Provide the [x, y] coordinate of the cell's center where the given text is located.  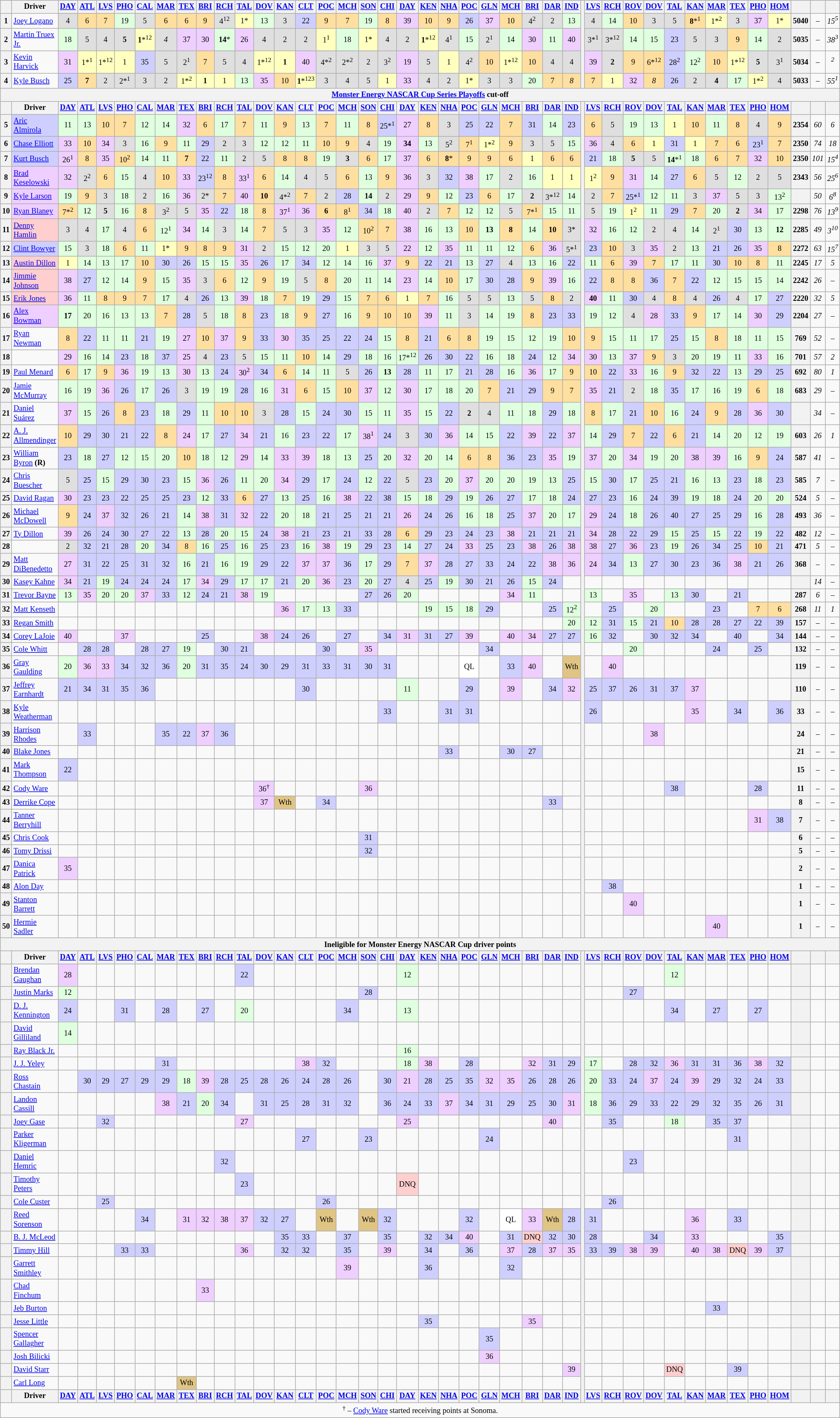
Mark Thompson [35, 770]
Gray Gaulding [35, 667]
Cody Ware [35, 788]
Chris Cook [35, 838]
Kurt Busch [35, 159]
2343 [800, 178]
74 [818, 144]
Matt Kenseth [35, 610]
Joey Logano [35, 21]
60 [818, 126]
Alon Day [35, 886]
Jeb Burton [35, 1308]
56 [818, 178]
Corey LaJoie [35, 637]
2354 [800, 126]
Spencer Gallagher [35, 1339]
287 [800, 595]
412 [225, 21]
Hermie Sadler [35, 927]
769 [800, 339]
368 [800, 565]
383 [833, 40]
Derrike Cope [35, 802]
2312 [206, 178]
Stanton Barrett [35, 904]
45 [6, 838]
Brad Keselowski [35, 178]
Tanner Berryhill [35, 821]
43 [6, 802]
William Byron (R) [35, 458]
282 [675, 62]
692 [800, 372]
Ty Dillon [35, 533]
5033 [800, 81]
Jesse Little [35, 1321]
310 [833, 231]
57 [818, 357]
68 [833, 197]
Jimmie Johnson [35, 281]
603 [800, 436]
Ryan Blaney [35, 212]
Monster Energy NASCAR Cup Series Playoffs cut-off [420, 95]
Ineligible for Monster Energy NASCAR Cup driver points [420, 945]
155 [833, 21]
Michael McDowell [35, 516]
Josh Bilicki [35, 1356]
Kyle Busch [35, 81]
3* [572, 231]
† – Cody Ware started receiving points at Sonoma. [420, 1410]
6*12 [654, 62]
B. J. McLeod [35, 1237]
Tomy Drissi [35, 851]
7*2 [68, 212]
256 [833, 178]
110 [800, 689]
Alex Bowman [35, 316]
482 [800, 533]
3*1 [593, 40]
Chris Buescher [35, 481]
Reed Sorenson [35, 1220]
2*2 [347, 62]
76 [818, 212]
587 [800, 458]
2298 [800, 212]
Ross Chastain [35, 1082]
7*1 [533, 212]
231 [758, 144]
David Ragan [35, 498]
17*12 [407, 357]
5*1 [572, 249]
Kyle Larson [35, 197]
8* [449, 159]
2*1 [125, 81]
144 [800, 637]
Brendan Gaughan [35, 975]
Aric Almirola [35, 126]
Martin Truex Jr. [35, 40]
80 [818, 372]
Landon Cassill [35, 1104]
47 [6, 869]
Chase Elliott [35, 144]
Cole Whitt [35, 649]
D. J. Kennington [35, 1011]
71 [469, 144]
8*1 [695, 21]
Kevin Harvick [35, 62]
Kasey Kahne [35, 583]
121 [166, 231]
371 [285, 212]
Cole Custer [35, 1202]
Daniel Hemric [35, 1162]
14*1 [675, 159]
Ryan Newman [35, 339]
David Gilliland [35, 1033]
36† [264, 788]
1*123 [306, 81]
Joey Gase [35, 1122]
154 [833, 159]
Garrett Smithley [35, 1268]
551 [833, 81]
Danica Patrick [35, 869]
Timmy Hill [35, 1251]
Carl Long [35, 1383]
2204 [800, 316]
Justin Marks [35, 993]
A. J. Allmendinger [35, 436]
261 [68, 159]
381 [369, 436]
2245 [800, 263]
302 [244, 372]
Jeffrey Earnhardt [35, 689]
268 [800, 610]
5034 [800, 62]
139 [833, 212]
5035 [800, 40]
48 [6, 886]
Blake Jones [35, 752]
44 [6, 821]
Kyle Weatherman [35, 712]
5040 [800, 21]
Timothy Peters [35, 1184]
Regan Smith [35, 623]
2272 [800, 249]
81 [347, 212]
331 [244, 178]
63 [818, 249]
Daniel Suárez [35, 414]
2242 [800, 281]
Harrison Rhodes [35, 734]
Trevor Bayne [35, 595]
46 [6, 851]
Jamie McMurray [35, 391]
524 [800, 498]
2* [206, 197]
2285 [800, 231]
14* [225, 40]
119 [800, 667]
Erik Jones [35, 299]
Paul Menard [35, 372]
1*1 [87, 62]
701 [800, 357]
493 [800, 516]
2220 [800, 299]
Chad Finchum [35, 1291]
Austin Dillon [35, 263]
Matt DiBenedetto [35, 565]
471 [800, 547]
J. J. Yeley [35, 1063]
Denny Hamlin [35, 231]
Parker Kligerman [35, 1140]
Ray Black Jr. [35, 1051]
David Starr [35, 1370]
101 [818, 159]
Clint Bowyer [35, 249]
683 [800, 391]
585 [800, 481]
